Provide the (x, y) coordinate of the cell's center where the given text is located.  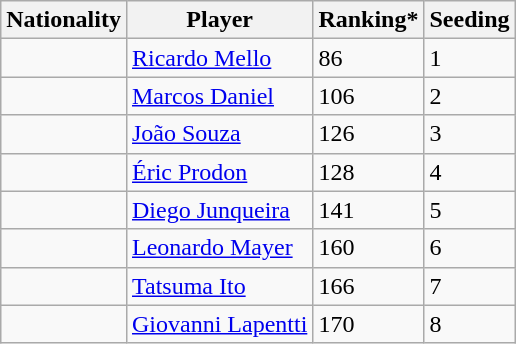
Tatsuma Ito (219, 286)
4 (470, 172)
Leonardo Mayer (219, 248)
8 (470, 324)
Player (219, 20)
Nationality (64, 20)
170 (368, 324)
86 (368, 58)
Ricardo Mello (219, 58)
Diego Junqueira (219, 210)
160 (368, 248)
106 (368, 96)
128 (368, 172)
1 (470, 58)
166 (368, 286)
Éric Prodon (219, 172)
126 (368, 134)
5 (470, 210)
7 (470, 286)
2 (470, 96)
Giovanni Lapentti (219, 324)
Marcos Daniel (219, 96)
141 (368, 210)
3 (470, 134)
João Souza (219, 134)
6 (470, 248)
Ranking* (368, 20)
Seeding (470, 20)
